Extract the [x, y] coordinate from the center of the cell holding the provided text.  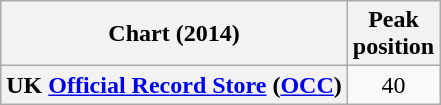
Chart (2014) [174, 34]
Peakposition [393, 34]
UK Official Record Store (OCC) [174, 85]
40 [393, 85]
